Locate the cell with the specified text and output its (x, y) center coordinate. 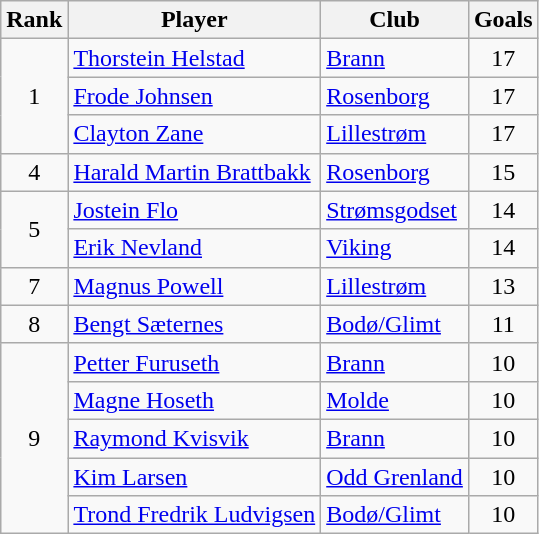
Player (194, 20)
Raymond Kvisvik (194, 438)
8 (34, 324)
9 (34, 438)
7 (34, 286)
Kim Larsen (194, 477)
Molde (395, 400)
Club (395, 20)
Clayton Zane (194, 134)
Harald Martin Brattbakk (194, 172)
11 (503, 324)
4 (34, 172)
Viking (395, 248)
5 (34, 229)
Frode Johnsen (194, 96)
Thorstein Helstad (194, 58)
Magnus Powell (194, 286)
Bengt Sæternes (194, 324)
Strømsgodset (395, 210)
Odd Grenland (395, 477)
Trond Fredrik Ludvigsen (194, 515)
13 (503, 286)
Jostein Flo (194, 210)
1 (34, 96)
Petter Furuseth (194, 362)
Erik Nevland (194, 248)
15 (503, 172)
Magne Hoseth (194, 400)
Goals (503, 20)
Rank (34, 20)
